Identify which cell holds the provided text, then report its [X, Y] central coordinate. 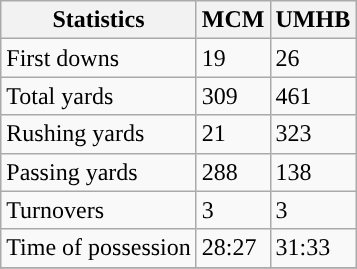
Passing yards [99, 172]
Statistics [99, 20]
19 [233, 58]
323 [313, 134]
461 [313, 96]
First downs [99, 58]
MCM [233, 20]
309 [233, 96]
28:27 [233, 248]
Rushing yards [99, 134]
138 [313, 172]
Total yards [99, 96]
UMHB [313, 20]
288 [233, 172]
Time of possession [99, 248]
21 [233, 134]
Turnovers [99, 210]
31:33 [313, 248]
26 [313, 58]
